Locate the cell with the specified text and output its (x, y) center coordinate. 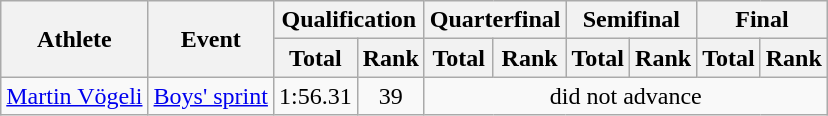
Qualification (348, 20)
Martin Vögeli (74, 96)
Event (210, 39)
Boys' sprint (210, 96)
Final (762, 20)
Quarterfinal (495, 20)
1:56.31 (315, 96)
Semifinal (632, 20)
Athlete (74, 39)
39 (390, 96)
did not advance (626, 96)
